Provide the (x, y) coordinate of the cell's center where the given text is located.  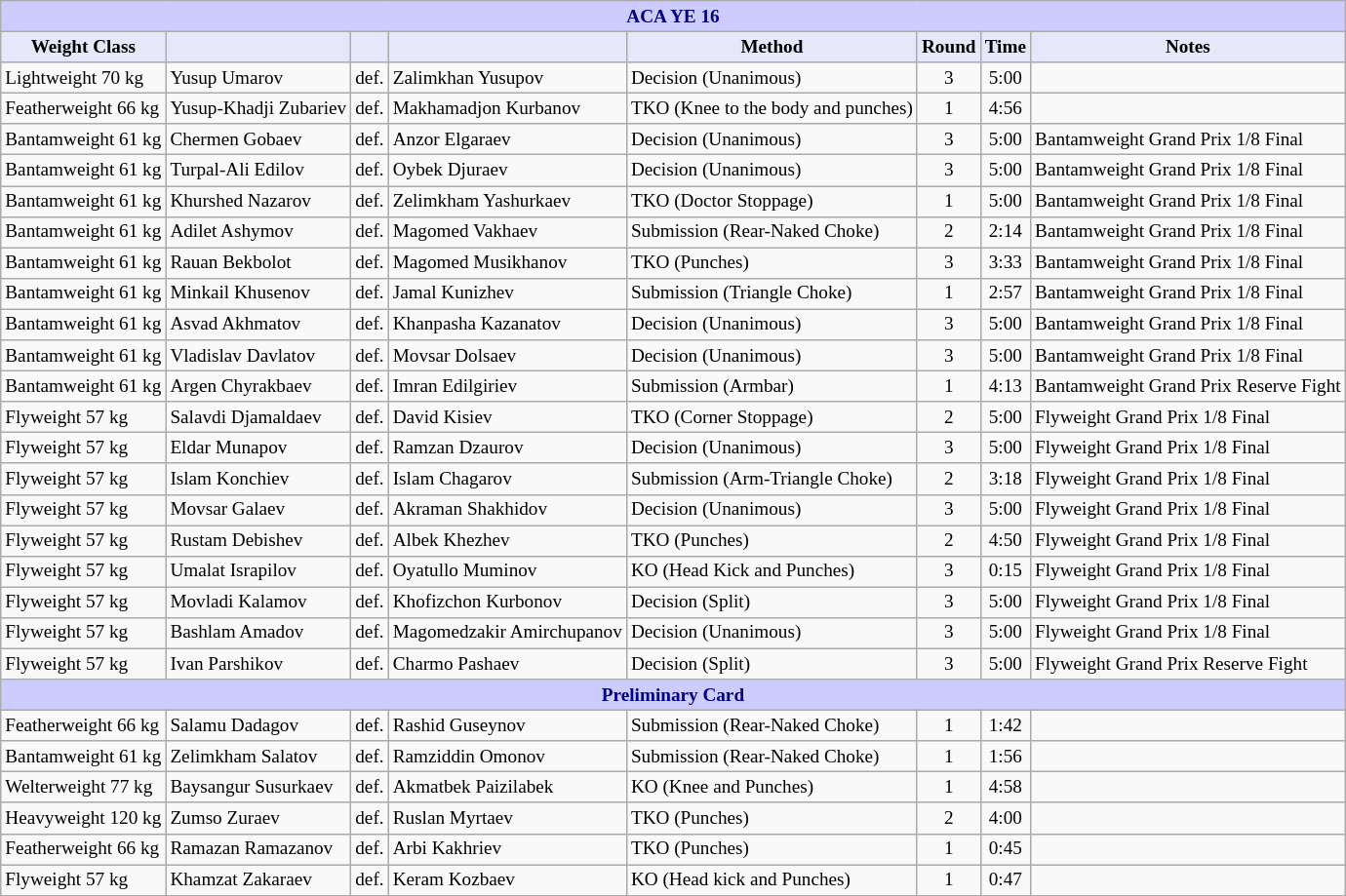
Vladislav Davlatov (258, 356)
4:50 (1005, 540)
Bashlam Amadov (258, 633)
Zalimkhan Yusupov (507, 78)
David Kisiev (507, 417)
Bantamweight Grand Prix Reserve Fight (1188, 386)
Akmatbek Paizilabek (507, 788)
Khurshed Nazarov (258, 201)
2:14 (1005, 232)
4:00 (1005, 818)
Jamal Kunizhev (507, 293)
4:13 (1005, 386)
2:57 (1005, 293)
Welterweight 77 kg (84, 788)
Oyatullo Muminov (507, 571)
Notes (1188, 47)
Akraman Shakhidov (507, 510)
Ramzan Dzaurov (507, 448)
Eldar Munapov (258, 448)
Khanpasha Kazanatov (507, 325)
Magomedzakir Amirchupanov (507, 633)
4:56 (1005, 108)
Turpal-Ali Edilov (258, 171)
Charmo Pashaev (507, 664)
Khamzat Zakaraev (258, 879)
Magomed Vakhaev (507, 232)
Khofizchon Kurbonov (507, 603)
Ramziddin Omonov (507, 757)
Rashid Guseynov (507, 725)
TKO (Knee to the body and punches) (772, 108)
0:47 (1005, 879)
Magomed Musikhanov (507, 263)
Heavyweight 120 kg (84, 818)
3:33 (1005, 263)
Yusup-Khadji Zubariev (258, 108)
Baysangur Susurkaev (258, 788)
Weight Class (84, 47)
Ivan Parshikov (258, 664)
Imran Edilgiriev (507, 386)
0:15 (1005, 571)
3:18 (1005, 479)
Albek Khezhev (507, 540)
Islam Konchiev (258, 479)
0:45 (1005, 849)
1:56 (1005, 757)
Umalat Israpilov (258, 571)
Argen Chyrakbaev (258, 386)
Minkail Khusenov (258, 293)
Makhamadjon Kurbanov (507, 108)
KO (Head Kick and Punches) (772, 571)
TKO (Doctor Stoppage) (772, 201)
1:42 (1005, 725)
KO (Head kick and Punches) (772, 879)
Lightweight 70 kg (84, 78)
Flyweight Grand Prix Reserve Fight (1188, 664)
Anzor Elgaraev (507, 139)
Rustam Debishev (258, 540)
Ruslan Myrtaev (507, 818)
Yusup Umarov (258, 78)
Asvad Akhmatov (258, 325)
Submission (Armbar) (772, 386)
Movsar Galaev (258, 510)
ACA YE 16 (673, 17)
Round (948, 47)
Preliminary Card (673, 695)
4:58 (1005, 788)
Chermen Gobaev (258, 139)
Movsar Dolsaev (507, 356)
KO (Knee and Punches) (772, 788)
Ramazan Ramazanov (258, 849)
Submission (Arm-Triangle Choke) (772, 479)
Zelimkham Yashurkaev (507, 201)
Movladi Kalamov (258, 603)
Rauan Bekbolot (258, 263)
Submission (Triangle Choke) (772, 293)
Salamu Dadagov (258, 725)
Arbi Kakhriev (507, 849)
Adilet Ashymov (258, 232)
Islam Chagarov (507, 479)
TKO (Corner Stoppage) (772, 417)
Salavdi Djamaldaev (258, 417)
Oybek Djuraev (507, 171)
Method (772, 47)
Zelimkham Salatov (258, 757)
Zumso Zuraev (258, 818)
Keram Kozbaev (507, 879)
Time (1005, 47)
